Determine the (x, y) coordinate at the center of the cell enclosing the given text.  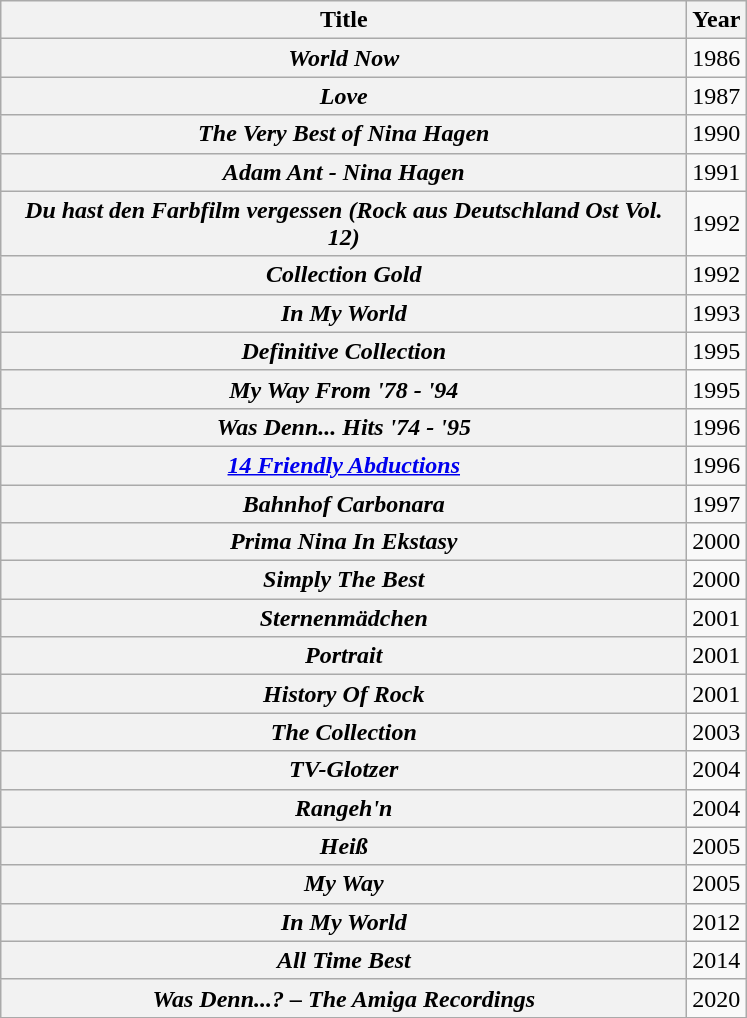
Definitive Collection (344, 351)
Simply The Best (344, 580)
1993 (716, 313)
Adam Ant - Nina Hagen (344, 172)
Title (344, 20)
Was Denn... Hits '74 - '95 (344, 427)
Year (716, 20)
All Time Best (344, 960)
Bahnhof Carbonara (344, 503)
My Way From '78 - '94 (344, 389)
TV-Glotzer (344, 770)
Collection Gold (344, 275)
2012 (716, 922)
1986 (716, 58)
The Collection (344, 732)
Was Denn...? – The Amiga Recordings (344, 998)
2020 (716, 998)
Love (344, 96)
2014 (716, 960)
Sternenmädchen (344, 618)
Prima Nina In Ekstasy (344, 542)
My Way (344, 884)
Rangeh'n (344, 808)
Du hast den Farbfilm vergessen (Rock aus Deutschland Ost Vol. 12) (344, 224)
World Now (344, 58)
The Very Best of Nina Hagen (344, 134)
1997 (716, 503)
2003 (716, 732)
Heiß (344, 846)
Portrait (344, 656)
1991 (716, 172)
14 Friendly Abductions (344, 465)
History Of Rock (344, 694)
1990 (716, 134)
1987 (716, 96)
